Pinpoint the cell where the given text exists, returning its [x, y] midpoint coordinate. 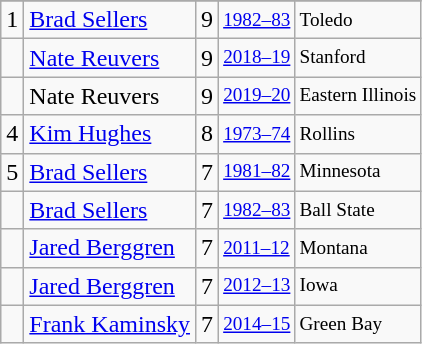
Stanford [358, 58]
5 [12, 172]
Eastern Illinois [358, 96]
Rollins [358, 134]
2019–20 [257, 96]
1 [12, 20]
8 [208, 134]
Green Bay [358, 324]
Frank Kaminsky [110, 324]
Toledo [358, 20]
2012–13 [257, 286]
Montana [358, 248]
1973–74 [257, 134]
1981–82 [257, 172]
4 [12, 134]
Minnesota [358, 172]
Iowa [358, 286]
Kim Hughes [110, 134]
2018–19 [257, 58]
2011–12 [257, 248]
Ball State [358, 210]
2014–15 [257, 324]
